Provide the [x, y] coordinate of the cell's center where the given text is located.  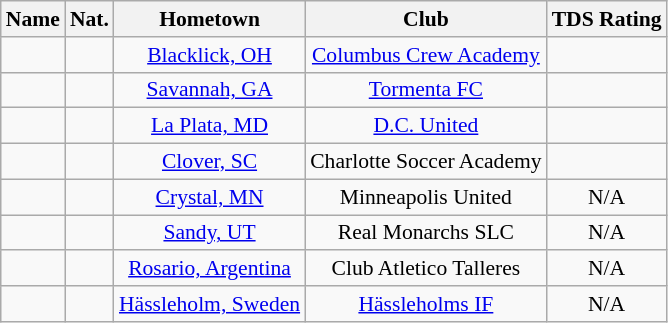
Name [33, 19]
Charlotte Soccer Academy [426, 162]
Crystal, MN [210, 197]
Hässleholms IF [426, 304]
Club [426, 19]
Tormenta FC [426, 90]
Sandy, UT [210, 233]
Nat. [90, 19]
Minneapolis United [426, 197]
Blacklick, OH [210, 55]
Club Atletico Talleres [426, 269]
Clover, SC [210, 162]
Hometown [210, 19]
Columbus Crew Academy [426, 55]
Real Monarchs SLC [426, 233]
D.C. United [426, 126]
TDS Rating [607, 19]
La Plata, MD [210, 126]
Savannah, GA [210, 90]
Hässleholm, Sweden [210, 304]
Rosario, Argentina [210, 269]
